Pinpoint the cell where the given text exists, returning its (x, y) midpoint coordinate. 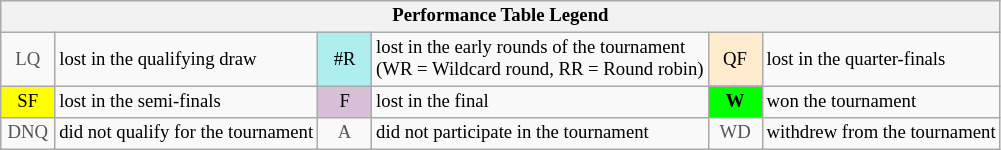
withdrew from the tournament (881, 134)
lost in the qualifying draw (186, 60)
SF (28, 102)
won the tournament (881, 102)
#R (345, 60)
W (735, 102)
F (345, 102)
A (345, 134)
lost in the final (540, 102)
QF (735, 60)
WD (735, 134)
Performance Table Legend (500, 16)
did not participate in the tournament (540, 134)
did not qualify for the tournament (186, 134)
lost in the quarter-finals (881, 60)
lost in the semi-finals (186, 102)
LQ (28, 60)
lost in the early rounds of the tournament(WR = Wildcard round, RR = Round robin) (540, 60)
DNQ (28, 134)
